Return [X, Y] of the center of cell containing provided text 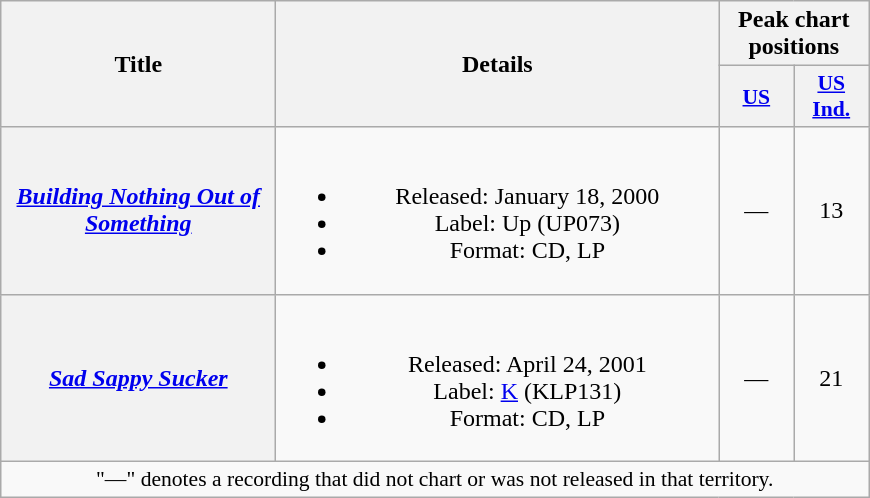
Title [138, 64]
US [756, 96]
Released: January 18, 2000Label: Up (UP073)Format: CD, LP [498, 210]
Released: April 24, 2001Label: K (KLP131)Format: CD, LP [498, 378]
21 [832, 378]
Peak chart positions [794, 34]
Sad Sappy Sucker [138, 378]
USInd. [832, 96]
Building Nothing Out of Something [138, 210]
13 [832, 210]
Details [498, 64]
"—" denotes a recording that did not chart or was not released in that territory. [435, 479]
